Output the [X, Y] coordinate of the center of the cell containing the given text.  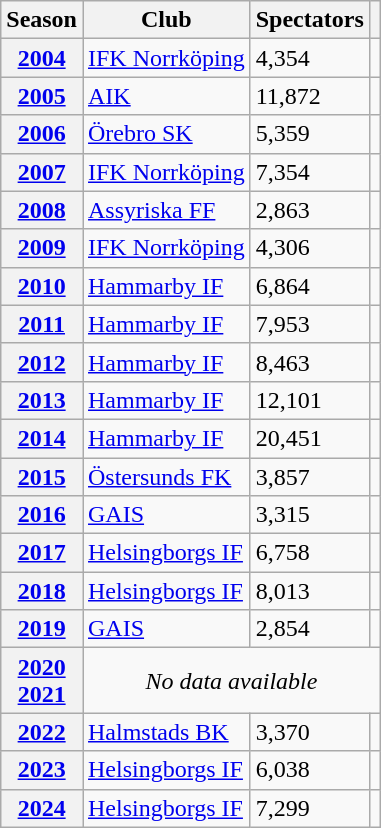
6,758 [310, 553]
12,101 [310, 400]
Club [166, 20]
4,306 [310, 248]
7,299 [310, 808]
Halmstads BK [166, 732]
2,854 [310, 629]
2,863 [310, 210]
2011 [42, 324]
2005 [42, 96]
Spectators [310, 20]
No data available [231, 680]
20,451 [310, 438]
Örebro SK [166, 134]
5,359 [310, 134]
2016 [42, 515]
AIK [166, 96]
3,370 [310, 732]
3,315 [310, 515]
2007 [42, 172]
Östersunds FK [166, 477]
2006 [42, 134]
2019 [42, 629]
2010 [42, 286]
2014 [42, 438]
8,013 [310, 591]
2004 [42, 58]
6,864 [310, 286]
6,038 [310, 770]
Season [42, 20]
2023 [42, 770]
2022 [42, 732]
2018 [42, 591]
2017 [42, 553]
2020 2021 [42, 680]
2008 [42, 210]
11,872 [310, 96]
3,857 [310, 477]
2009 [42, 248]
8,463 [310, 362]
2013 [42, 400]
2012 [42, 362]
2015 [42, 477]
Assyriska FF [166, 210]
7,354 [310, 172]
7,953 [310, 324]
2024 [42, 808]
4,354 [310, 58]
